Extract the [x, y] coordinate from the center of the cell holding the provided text.  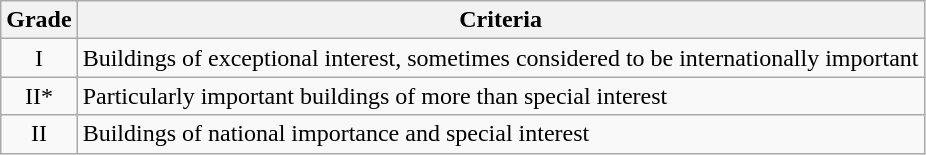
Buildings of exceptional interest, sometimes considered to be internationally important [500, 58]
Buildings of national importance and special interest [500, 134]
I [39, 58]
II [39, 134]
Particularly important buildings of more than special interest [500, 96]
Grade [39, 20]
Criteria [500, 20]
II* [39, 96]
